Detect which cell encompasses the target text, then output its (X, Y) center coordinate. 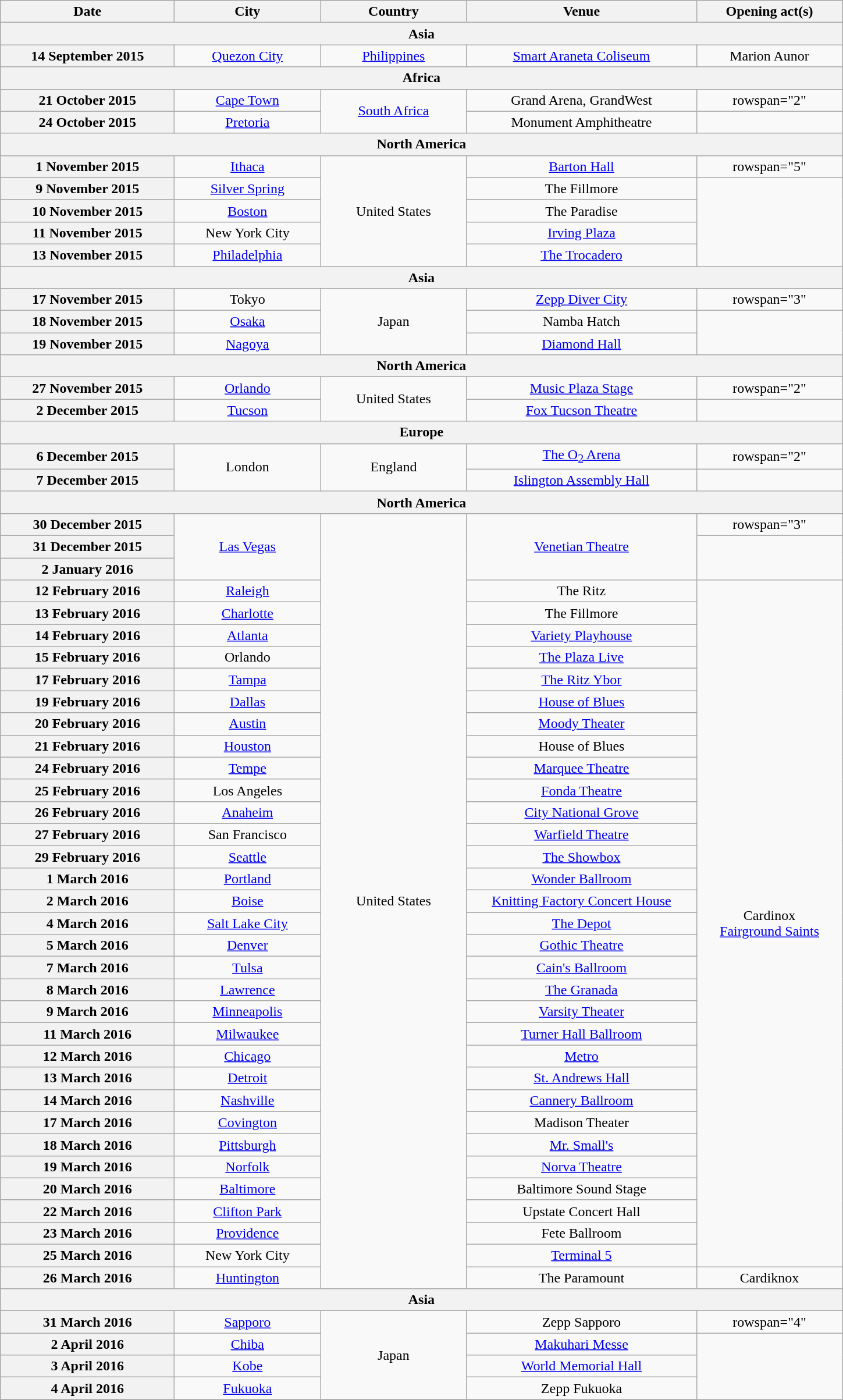
Fete Ballroom (582, 1233)
13 February 2016 (87, 613)
6 December 2015 (87, 456)
rowspan="5" (769, 166)
1 March 2016 (87, 879)
Quezon City (248, 56)
Clifton Park (248, 1211)
Fonda Theatre (582, 790)
Upstate Concert Hall (582, 1211)
Sapporo (248, 1322)
4 April 2016 (87, 1388)
Philippines (393, 56)
Monument Amphitheatre (582, 122)
Providence (248, 1233)
Denver (248, 946)
Baltimore (248, 1189)
2 January 2016 (87, 569)
Wonder Ballroom (582, 879)
Cardiknox (769, 1278)
7 December 2015 (87, 480)
Opening act(s) (769, 12)
Zepp Fukuoka (582, 1388)
The Plaza Live (582, 658)
The O2 Arena (582, 456)
Cannery Ballroom (582, 1100)
Gothic Theatre (582, 946)
Madison Theater (582, 1122)
7 March 2016 (87, 968)
Pretoria (248, 122)
Boston (248, 211)
11 November 2015 (87, 233)
Atlanta (248, 635)
17 February 2016 (87, 680)
Moody Theater (582, 724)
31 December 2015 (87, 547)
Nagoya (248, 344)
Philadelphia (248, 255)
25 February 2016 (87, 790)
London (248, 467)
20 February 2016 (87, 724)
Europe (421, 432)
The Ritz Ybor (582, 680)
The Showbox (582, 857)
19 March 2016 (87, 1167)
Dallas (248, 702)
Tulsa (248, 968)
Milwaukee (248, 1034)
The Paradise (582, 211)
14 February 2016 (87, 635)
Portland (248, 879)
20 March 2016 (87, 1189)
14 September 2015 (87, 56)
Zepp Sapporo (582, 1322)
Namba Hatch (582, 322)
Detroit (248, 1078)
27 November 2015 (87, 388)
Boise (248, 901)
Africa (421, 78)
4 March 2016 (87, 923)
Tucson (248, 410)
27 February 2016 (87, 834)
Music Plaza Stage (582, 388)
21 February 2016 (87, 746)
12 February 2016 (87, 591)
Kobe (248, 1366)
8 March 2016 (87, 990)
Varsity Theater (582, 1012)
England (393, 467)
City (248, 12)
Raleigh (248, 591)
1 November 2015 (87, 166)
19 February 2016 (87, 702)
13 November 2015 (87, 255)
Barton Hall (582, 166)
Turner Hall Ballroom (582, 1034)
18 November 2015 (87, 322)
5 March 2016 (87, 946)
Houston (248, 746)
Austin (248, 724)
Tokyo (248, 300)
Seattle (248, 857)
Irving Plaza (582, 233)
World Memorial Hall (582, 1366)
17 November 2015 (87, 300)
Zepp Diver City (582, 300)
The Granada (582, 990)
12 March 2016 (87, 1056)
Minneapolis (248, 1012)
Tempe (248, 768)
Venue (582, 12)
Knitting Factory Concert House (582, 901)
Huntington (248, 1278)
30 December 2015 (87, 524)
Metro (582, 1056)
18 March 2016 (87, 1145)
26 March 2016 (87, 1278)
The Paramount (582, 1278)
Makuhari Messe (582, 1344)
Norfolk (248, 1167)
Anaheim (248, 812)
26 February 2016 (87, 812)
South Africa (393, 111)
2 April 2016 (87, 1344)
Salt Lake City (248, 923)
Covington (248, 1122)
Chiba (248, 1344)
2 December 2015 (87, 410)
Baltimore Sound Stage (582, 1189)
Marquee Theatre (582, 768)
Pittsburgh (248, 1145)
15 February 2016 (87, 658)
Cape Town (248, 100)
Country (393, 12)
Grand Arena, GrandWest (582, 100)
CardinoxFairground Saints (769, 923)
Mr. Small's (582, 1145)
17 March 2016 (87, 1122)
Tampa (248, 680)
Norva Theatre (582, 1167)
Smart Araneta Coliseum (582, 56)
Los Angeles (248, 790)
29 February 2016 (87, 857)
11 March 2016 (87, 1034)
Date (87, 12)
Osaka (248, 322)
City National Grove (582, 812)
Ithaca (248, 166)
Marion Aunor (769, 56)
31 March 2016 (87, 1322)
14 March 2016 (87, 1100)
rowspan="4" (769, 1322)
San Francisco (248, 834)
Warfield Theatre (582, 834)
Chicago (248, 1056)
Terminal 5 (582, 1256)
9 March 2016 (87, 1012)
Silver Spring (248, 189)
10 November 2015 (87, 211)
Diamond Hall (582, 344)
Islington Assembly Hall (582, 480)
Venetian Theatre (582, 546)
Cain's Ballroom (582, 968)
St. Andrews Hall (582, 1078)
The Trocadero (582, 255)
22 March 2016 (87, 1211)
3 April 2016 (87, 1366)
Nashville (248, 1100)
Las Vegas (248, 546)
24 February 2016 (87, 768)
13 March 2016 (87, 1078)
24 October 2015 (87, 122)
Charlotte (248, 613)
21 October 2015 (87, 100)
Fukuoka (248, 1388)
23 March 2016 (87, 1233)
Lawrence (248, 990)
Variety Playhouse (582, 635)
The Depot (582, 923)
The Ritz (582, 591)
19 November 2015 (87, 344)
Fox Tucson Theatre (582, 410)
2 March 2016 (87, 901)
9 November 2015 (87, 189)
25 March 2016 (87, 1256)
